Determine the [x, y] coordinate at the center of the cell enclosing the given text.  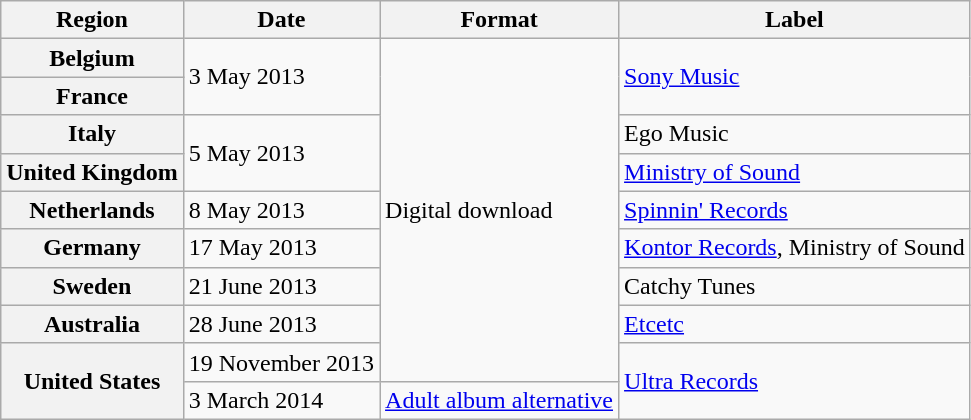
Belgium [92, 58]
Sweden [92, 286]
19 November 2013 [281, 362]
Spinnin' Records [795, 210]
Etcetc [795, 324]
5 May 2013 [281, 153]
Digital download [500, 210]
Germany [92, 248]
Format [500, 20]
Ego Music [795, 134]
21 June 2013 [281, 286]
Italy [92, 134]
3 May 2013 [281, 77]
Adult album alternative [500, 400]
Sony Music [795, 77]
Ultra Records [795, 381]
3 March 2014 [281, 400]
8 May 2013 [281, 210]
France [92, 96]
United Kingdom [92, 172]
Kontor Records, Ministry of Sound [795, 248]
United States [92, 381]
Region [92, 20]
Catchy Tunes [795, 286]
Australia [92, 324]
Label [795, 20]
28 June 2013 [281, 324]
Ministry of Sound [795, 172]
17 May 2013 [281, 248]
Date [281, 20]
Netherlands [92, 210]
